For the text-containing cell, return its midpoint in [X, Y] coordinate format. 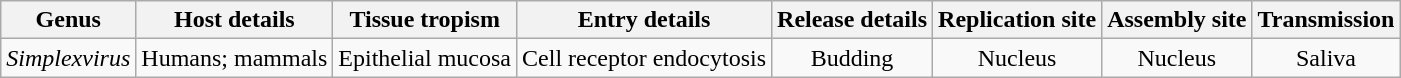
Genus [68, 20]
Tissue tropism [425, 20]
Assembly site [1177, 20]
Simplexvirus [68, 58]
Epithelial mucosa [425, 58]
Humans; mammals [234, 58]
Host details [234, 20]
Release details [852, 20]
Cell receptor endocytosis [644, 58]
Transmission [1326, 20]
Saliva [1326, 58]
Replication site [1018, 20]
Entry details [644, 20]
Budding [852, 58]
